Pinpoint the cell where the given text exists, returning its [x, y] midpoint coordinate. 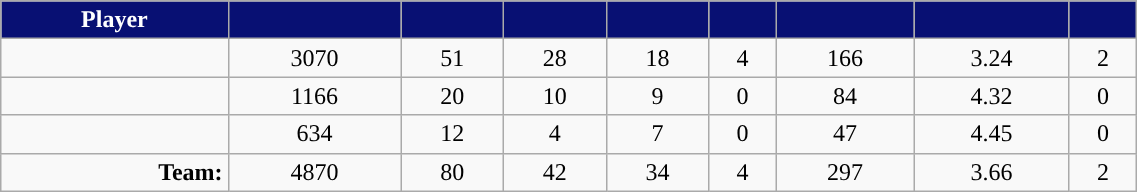
80 [452, 172]
166 [845, 58]
Player [114, 20]
634 [314, 134]
84 [845, 96]
3070 [314, 58]
7 [658, 134]
10 [556, 96]
34 [658, 172]
12 [452, 134]
4.45 [992, 134]
1166 [314, 96]
Team: [114, 172]
51 [452, 58]
28 [556, 58]
4870 [314, 172]
47 [845, 134]
3.24 [992, 58]
18 [658, 58]
42 [556, 172]
20 [452, 96]
297 [845, 172]
3.66 [992, 172]
9 [658, 96]
4.32 [992, 96]
